From the cell containing the given text, extract its center point as [X, Y] coordinate. 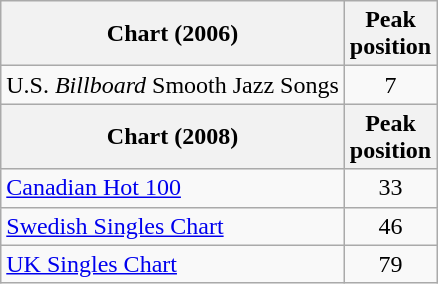
Chart (2008) [173, 136]
7 [390, 85]
Swedish Singles Chart [173, 226]
U.S. Billboard Smooth Jazz Songs [173, 85]
Chart (2006) [173, 34]
Canadian Hot 100 [173, 188]
79 [390, 264]
46 [390, 226]
33 [390, 188]
UK Singles Chart [173, 264]
